Provide the [x, y] coordinate of the cell's center where the given text is located.  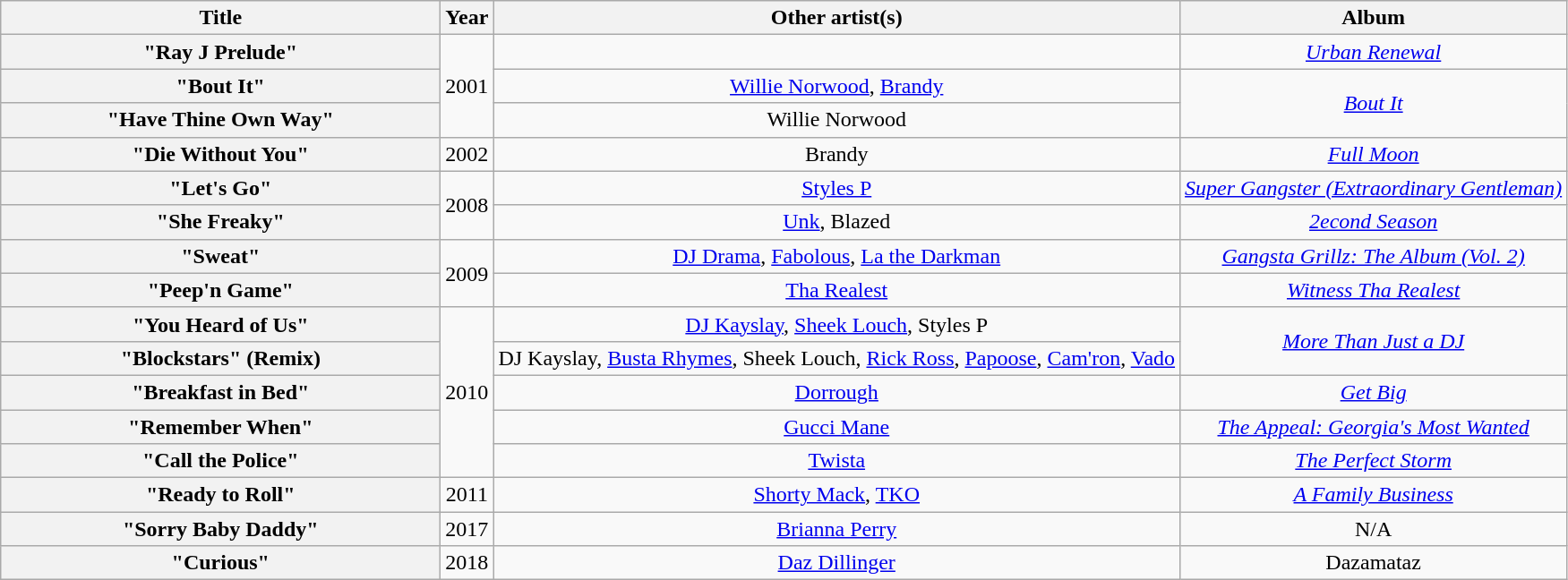
"Ready to Roll" [220, 495]
Get Big [1374, 392]
The Perfect Storm [1374, 461]
Super Gangster (Extraordinary Gentleman) [1374, 188]
"Sweat" [220, 256]
"Sorry Baby Daddy" [220, 529]
Willie Norwood [836, 120]
2econd Season [1374, 222]
Bout It [1374, 103]
2008 [467, 205]
Dazamataz [1374, 563]
Dorrough [836, 392]
"Breakfast in Bed" [220, 392]
The Appeal: Georgia's Most Wanted [1374, 427]
"Peep'n Game" [220, 290]
2001 [467, 86]
Full Moon [1374, 154]
"Call the Police" [220, 461]
Other artist(s) [836, 18]
Unk, Blazed [836, 222]
"Ray J Prelude" [220, 52]
Willie Norwood, Brandy [836, 86]
"Let's Go" [220, 188]
Daz Dillinger [836, 563]
Twista [836, 461]
Gucci Mane [836, 427]
N/A [1374, 529]
2010 [467, 392]
"Blockstars" (Remix) [220, 358]
Gangsta Grillz: The Album (Vol. 2) [1374, 256]
More Than Just a DJ [1374, 341]
A Family Business [1374, 495]
Title [220, 18]
Year [467, 18]
Shorty Mack, TKO [836, 495]
2002 [467, 154]
DJ Kayslay, Sheek Louch, Styles P [836, 324]
Urban Renewal [1374, 52]
Brianna Perry [836, 529]
DJ Kayslay, Busta Rhymes, Sheek Louch, Rick Ross, Papoose, Cam'ron, Vado [836, 358]
"You Heard of Us" [220, 324]
2011 [467, 495]
Brandy [836, 154]
"Have Thine Own Way" [220, 120]
Album [1374, 18]
"Bout It" [220, 86]
"Die Without You" [220, 154]
Tha Realest [836, 290]
2017 [467, 529]
DJ Drama, Fabolous, La the Darkman [836, 256]
2018 [467, 563]
"She Freaky" [220, 222]
Witness Tha Realest [1374, 290]
Styles P [836, 188]
"Curious" [220, 563]
2009 [467, 273]
"Remember When" [220, 427]
